Detect which cell encompasses the target text, then output its [x, y] center coordinate. 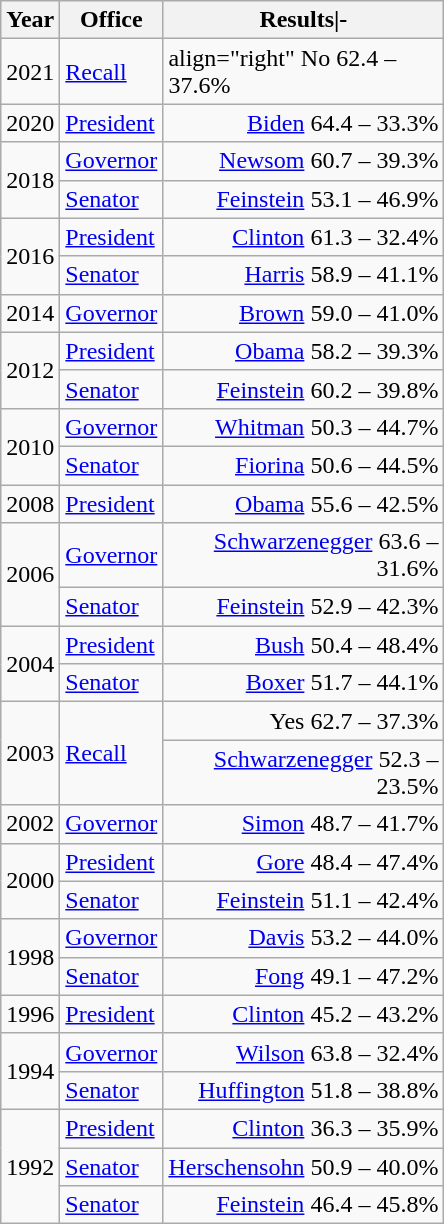
Newsom 60.7 – 39.3% [304, 161]
Feinstein 52.9 – 42.3% [304, 607]
Gore 48.4 – 47.4% [304, 862]
Davis 53.2 – 44.0% [304, 938]
Obama 58.2 – 39.3% [304, 351]
Harris 58.9 – 41.1% [304, 275]
2006 [30, 574]
1996 [30, 1014]
2010 [30, 446]
2012 [30, 370]
Herschensohn 50.9 – 40.0% [304, 1167]
2000 [30, 881]
Feinstein 60.2 – 39.8% [304, 389]
Fiorina 50.6 – 44.5% [304, 465]
Simon 48.7 – 41.7% [304, 824]
Results|- [304, 20]
Huffington 51.8 – 38.8% [304, 1090]
Clinton 36.3 – 35.9% [304, 1128]
2008 [30, 503]
Clinton 61.3 – 32.4% [304, 237]
Feinstein 51.1 – 42.4% [304, 900]
2016 [30, 256]
align="right" No 62.4 – 37.6% [304, 72]
1992 [30, 1166]
1998 [30, 957]
Yes 62.7 – 37.3% [304, 721]
Boxer 51.7 – 44.1% [304, 683]
2020 [30, 123]
Whitman 50.3 – 44.7% [304, 427]
2014 [30, 313]
Obama 55.6 – 42.5% [304, 503]
Fong 49.1 – 47.2% [304, 976]
Biden 64.4 – 33.3% [304, 123]
2003 [30, 754]
2021 [30, 72]
Office [112, 20]
Clinton 45.2 – 43.2% [304, 1014]
1994 [30, 1071]
2004 [30, 664]
Wilson 63.8 – 32.4% [304, 1052]
Feinstein 46.4 – 45.8% [304, 1205]
Schwarzenegger 52.3 – 23.5% [304, 772]
Feinstein 53.1 – 46.9% [304, 199]
2018 [30, 180]
Brown 59.0 – 41.0% [304, 313]
Year [30, 20]
Bush 50.4 – 48.4% [304, 645]
Schwarzenegger 63.6 – 31.6% [304, 556]
2002 [30, 824]
